Extract the (X, Y) coordinate from the center of the cell holding the provided text.  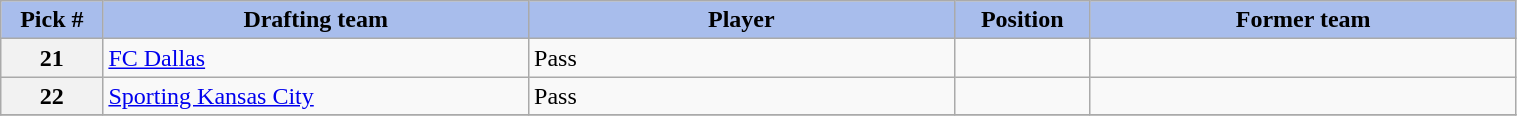
Former team (1303, 20)
FC Dallas (316, 58)
22 (52, 96)
Position (1022, 20)
Player (742, 20)
Sporting Kansas City (316, 96)
21 (52, 58)
Drafting team (316, 20)
Pick # (52, 20)
